Output the (X, Y) coordinate of the center of the cell containing the given text.  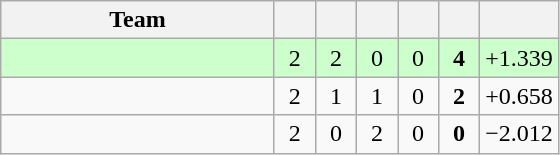
+1.339 (520, 58)
+0.658 (520, 96)
−2.012 (520, 134)
4 (460, 58)
Team (138, 20)
